Search for the cell housing the specified text and yield its [x, y] center coordinate. 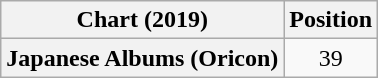
39 [331, 58]
Japanese Albums (Oricon) [142, 58]
Position [331, 20]
Chart (2019) [142, 20]
